For the text-containing cell, return its midpoint in [X, Y] coordinate format. 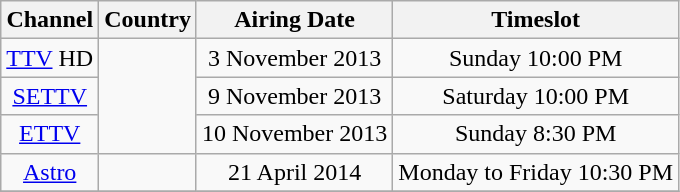
Country [148, 20]
9 November 2013 [294, 96]
Sunday 8:30 PM [536, 134]
ETTV [50, 134]
Monday to Friday 10:30 PM [536, 172]
Channel [50, 20]
21 April 2014 [294, 172]
10 November 2013 [294, 134]
3 November 2013 [294, 58]
Airing Date [294, 20]
SETTV [50, 96]
Sunday 10:00 PM [536, 58]
Astro [50, 172]
TTV HD [50, 58]
Saturday 10:00 PM [536, 96]
Timeslot [536, 20]
